Return [x, y] of the center of cell containing provided text 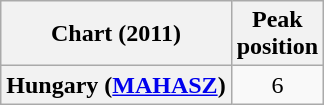
Peakposition [277, 34]
6 [277, 85]
Hungary (MAHASZ) [116, 85]
Chart (2011) [116, 34]
